Locate the cell with the specified text and output its (x, y) center coordinate. 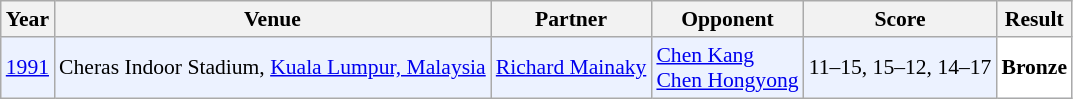
Bronze (1034, 68)
Richard Mainaky (572, 68)
Cheras Indoor Stadium, Kuala Lumpur, Malaysia (272, 68)
Opponent (727, 19)
1991 (28, 68)
Year (28, 19)
Result (1034, 19)
Chen Kang Chen Hongyong (727, 68)
11–15, 15–12, 14–17 (900, 68)
Venue (272, 19)
Score (900, 19)
Partner (572, 19)
